Scan for the cell matching the given text and deliver its (X, Y) coordinate at center. 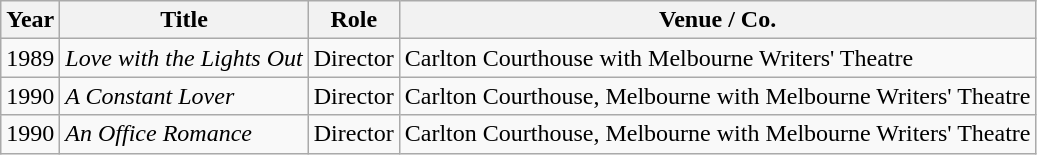
Carlton Courthouse with Melbourne Writers' Theatre (718, 58)
An Office Romance (184, 134)
Love with the Lights Out (184, 58)
1989 (30, 58)
Title (184, 20)
A Constant Lover (184, 96)
Role (354, 20)
Year (30, 20)
Venue / Co. (718, 20)
